For the text-containing cell, return its midpoint in [X, Y] coordinate format. 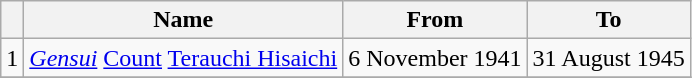
From [435, 20]
Gensui Count Terauchi Hisaichi [184, 58]
6 November 1941 [435, 58]
Name [184, 20]
To [608, 20]
1 [12, 58]
31 August 1945 [608, 58]
